Pinpoint the cell where the given text exists, returning its [x, y] midpoint coordinate. 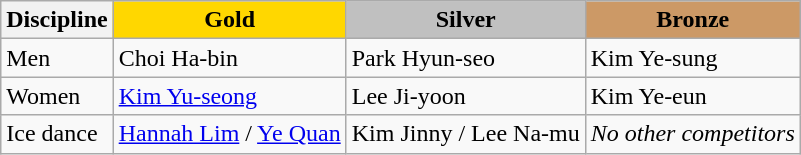
Women [57, 96]
Discipline [57, 20]
Choi Ha-bin [230, 58]
No other competitors [692, 134]
Silver [466, 20]
Ice dance [57, 134]
Kim Ye-eun [692, 96]
Men [57, 58]
Kim Yu-seong [230, 96]
Bronze [692, 20]
Kim Jinny / Lee Na-mu [466, 134]
Lee Ji-yoon [466, 96]
Park Hyun-seo [466, 58]
Hannah Lim / Ye Quan [230, 134]
Gold [230, 20]
Kim Ye-sung [692, 58]
